From the cell containing the given text, extract its center point as (x, y) coordinate. 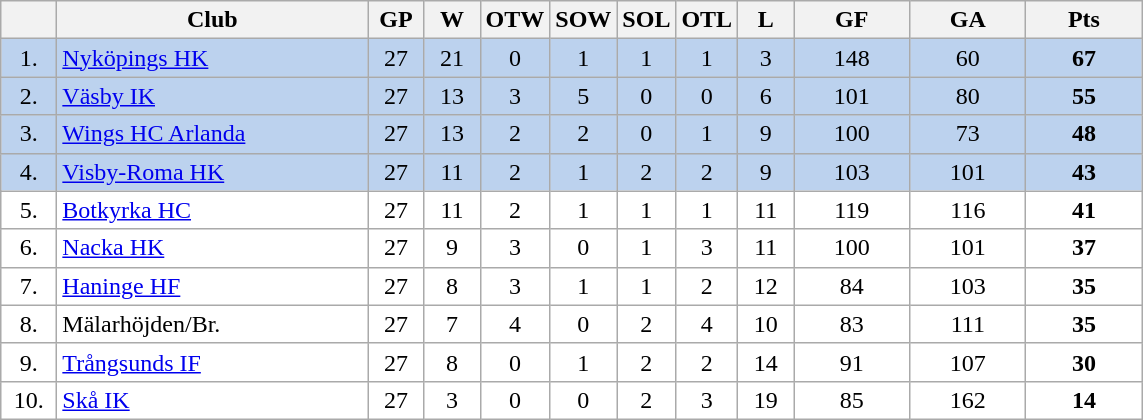
30 (1084, 362)
L (766, 20)
OTW (515, 20)
GF (852, 20)
Club (212, 20)
Trångsunds IF (212, 362)
Skå IK (212, 400)
116 (968, 210)
6. (29, 248)
7. (29, 286)
84 (852, 286)
Wings HC Arlanda (212, 134)
SOW (584, 20)
10 (766, 324)
GP (396, 20)
2. (29, 96)
37 (1084, 248)
10. (29, 400)
Visby-Roma HK (212, 172)
43 (1084, 172)
Nyköpings HK (212, 58)
85 (852, 400)
Nacka HK (212, 248)
48 (1084, 134)
6 (766, 96)
55 (1084, 96)
83 (852, 324)
60 (968, 58)
162 (968, 400)
Väsby IK (212, 96)
41 (1084, 210)
80 (968, 96)
SOL (646, 20)
91 (852, 362)
GA (968, 20)
148 (852, 58)
1. (29, 58)
67 (1084, 58)
Pts (1084, 20)
OTL (707, 20)
119 (852, 210)
Botkyrka HC (212, 210)
7 (452, 324)
5. (29, 210)
111 (968, 324)
8. (29, 324)
9. (29, 362)
Haninge HF (212, 286)
21 (452, 58)
73 (968, 134)
W (452, 20)
4. (29, 172)
19 (766, 400)
107 (968, 362)
5 (584, 96)
12 (766, 286)
Mälarhöjden/Br. (212, 324)
3. (29, 134)
